Provide the (X, Y) coordinate of the cell's center where the given text is located.  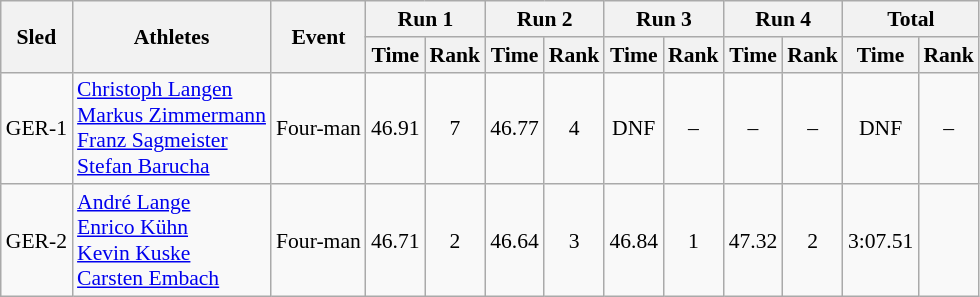
3 (574, 241)
46.64 (514, 241)
46.77 (514, 128)
46.71 (396, 241)
GER-2 (36, 241)
Event (318, 36)
Run 2 (544, 19)
47.32 (754, 241)
Sled (36, 36)
1 (694, 241)
46.84 (634, 241)
Total (911, 19)
46.91 (396, 128)
Run 1 (426, 19)
3:07.51 (880, 241)
Run 3 (664, 19)
Athletes (172, 36)
4 (574, 128)
GER-1 (36, 128)
7 (456, 128)
André LangeEnrico KühnKevin KuskeCarsten Embach (172, 241)
Christoph LangenMarkus ZimmermannFranz SagmeisterStefan Barucha (172, 128)
Run 4 (784, 19)
